Search for the cell housing the specified text and yield its [X, Y] center coordinate. 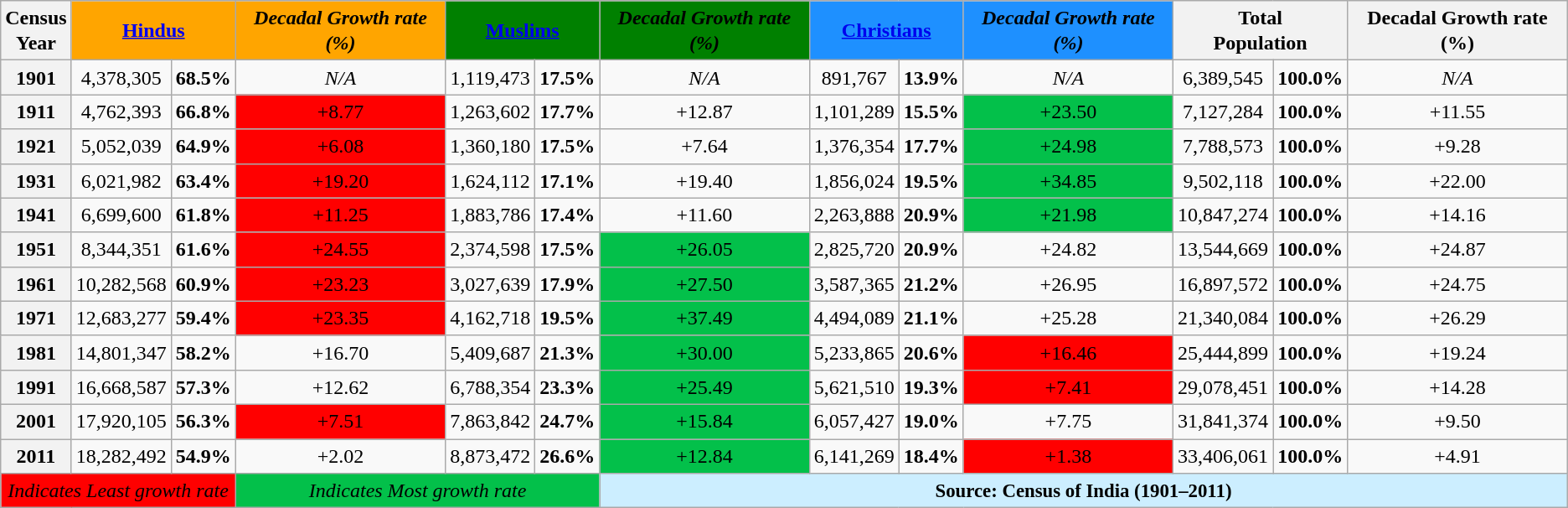
57.3% [203, 387]
14,801,347 [121, 352]
23.3% [568, 387]
4,378,305 [121, 77]
54.9% [203, 456]
33,406,061 [1223, 456]
58.2% [203, 352]
+12.87 [704, 112]
6,057,427 [854, 421]
9,502,118 [1223, 181]
+19.20 [340, 181]
Muslims [523, 30]
17.4% [568, 215]
+16.46 [1068, 352]
+11.55 [1457, 112]
+26.29 [1457, 319]
+14.28 [1457, 387]
6,699,600 [121, 215]
+7.75 [1068, 421]
1951 [36, 250]
+25.49 [704, 387]
1,101,289 [854, 112]
17.9% [568, 283]
+24.87 [1457, 250]
6,389,545 [1223, 77]
31,841,374 [1223, 421]
12,683,277 [121, 319]
+9.50 [1457, 421]
68.5% [203, 77]
8,873,472 [491, 456]
66.8% [203, 112]
6,021,982 [121, 181]
1961 [36, 283]
1941 [36, 215]
Indicates Most growth rate [417, 491]
+19.24 [1457, 352]
59.4% [203, 319]
64.9% [203, 146]
+2.02 [340, 456]
CensusYear [36, 30]
2,263,888 [854, 215]
1911 [36, 112]
29,078,451 [1223, 387]
891,767 [854, 77]
1991 [36, 387]
+24.75 [1457, 283]
+14.16 [1457, 215]
63.4% [203, 181]
+7.64 [704, 146]
+24.82 [1068, 250]
+37.49 [704, 319]
Indicates Least growth rate [119, 491]
61.8% [203, 215]
1,263,602 [491, 112]
2001 [36, 421]
24.7% [568, 421]
2,825,720 [854, 250]
21.1% [931, 319]
16,668,587 [121, 387]
+4.91 [1457, 456]
TotalPopulation [1261, 30]
17.1% [568, 181]
6,788,354 [491, 387]
8,344,351 [121, 250]
+12.84 [704, 456]
+23.35 [340, 319]
10,847,274 [1223, 215]
20.6% [931, 352]
+6.08 [340, 146]
+23.50 [1068, 112]
15.5% [931, 112]
3,587,365 [854, 283]
1971 [36, 319]
+27.50 [704, 283]
61.6% [203, 250]
17,920,105 [121, 421]
+15.84 [704, 421]
21.3% [568, 352]
+30.00 [704, 352]
18,282,492 [121, 456]
+34.85 [1068, 181]
25,444,899 [1223, 352]
7,127,284 [1223, 112]
1,360,180 [491, 146]
+11.25 [340, 215]
6,141,269 [854, 456]
4,494,089 [854, 319]
+22.00 [1457, 181]
1,856,024 [854, 181]
5,233,865 [854, 352]
5,409,687 [491, 352]
2011 [36, 456]
Christians [886, 30]
+26.95 [1068, 283]
19.0% [931, 421]
+21.98 [1068, 215]
+23.23 [340, 283]
16,897,572 [1223, 283]
Source: Census of India (1901–2011) [1084, 491]
+1.38 [1068, 456]
+24.98 [1068, 146]
56.3% [203, 421]
+11.60 [704, 215]
+7.41 [1068, 387]
13.9% [931, 77]
5,621,510 [854, 387]
21,340,084 [1223, 319]
1981 [36, 352]
26.6% [568, 456]
18.4% [931, 456]
1,883,786 [491, 215]
1901 [36, 77]
+19.40 [704, 181]
+12.62 [340, 387]
1931 [36, 181]
1921 [36, 146]
2,374,598 [491, 250]
5,052,039 [121, 146]
7,788,573 [1223, 146]
4,762,393 [121, 112]
+26.05 [704, 250]
10,282,568 [121, 283]
+9.28 [1457, 146]
13,544,669 [1223, 250]
+16.70 [340, 352]
21.2% [931, 283]
19.3% [931, 387]
60.9% [203, 283]
+8.77 [340, 112]
7,863,842 [491, 421]
1,624,112 [491, 181]
1,119,473 [491, 77]
Hindus [153, 30]
1,376,354 [854, 146]
3,027,639 [491, 283]
+7.51 [340, 421]
+25.28 [1068, 319]
+24.55 [340, 250]
4,162,718 [491, 319]
